Pinpoint the cell where the given text exists, returning its [X, Y] midpoint coordinate. 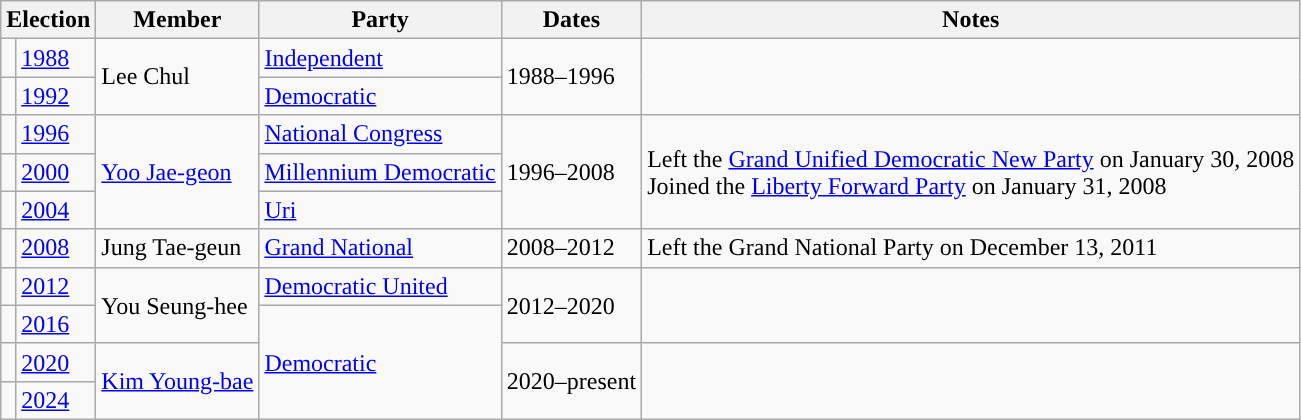
Grand National [380, 248]
2020–present [571, 381]
1996 [56, 134]
Jung Tae-geun [178, 248]
2004 [56, 210]
2020 [56, 362]
Millennium Democratic [380, 172]
Independent [380, 58]
Lee Chul [178, 77]
Democratic United [380, 286]
2008–2012 [571, 248]
2008 [56, 248]
Yoo Jae-geon [178, 172]
2024 [56, 400]
Notes [971, 20]
Left the Grand National Party on December 13, 2011 [971, 248]
1988–1996 [571, 77]
1992 [56, 96]
2012 [56, 286]
Party [380, 20]
Kim Young-bae [178, 381]
Left the Grand Unified Democratic New Party on January 30, 2008Joined the Liberty Forward Party on January 31, 2008 [971, 172]
1988 [56, 58]
2016 [56, 324]
Uri [380, 210]
2012–2020 [571, 305]
You Seung-hee [178, 305]
2000 [56, 172]
Dates [571, 20]
1996–2008 [571, 172]
National Congress [380, 134]
Election [48, 20]
Member [178, 20]
